Find where the given text appears and provide that cell's center as (X, Y) coordinate. 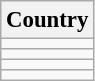
Country (48, 20)
